Provide the (X, Y) coordinate of the cell's center where the given text is located.  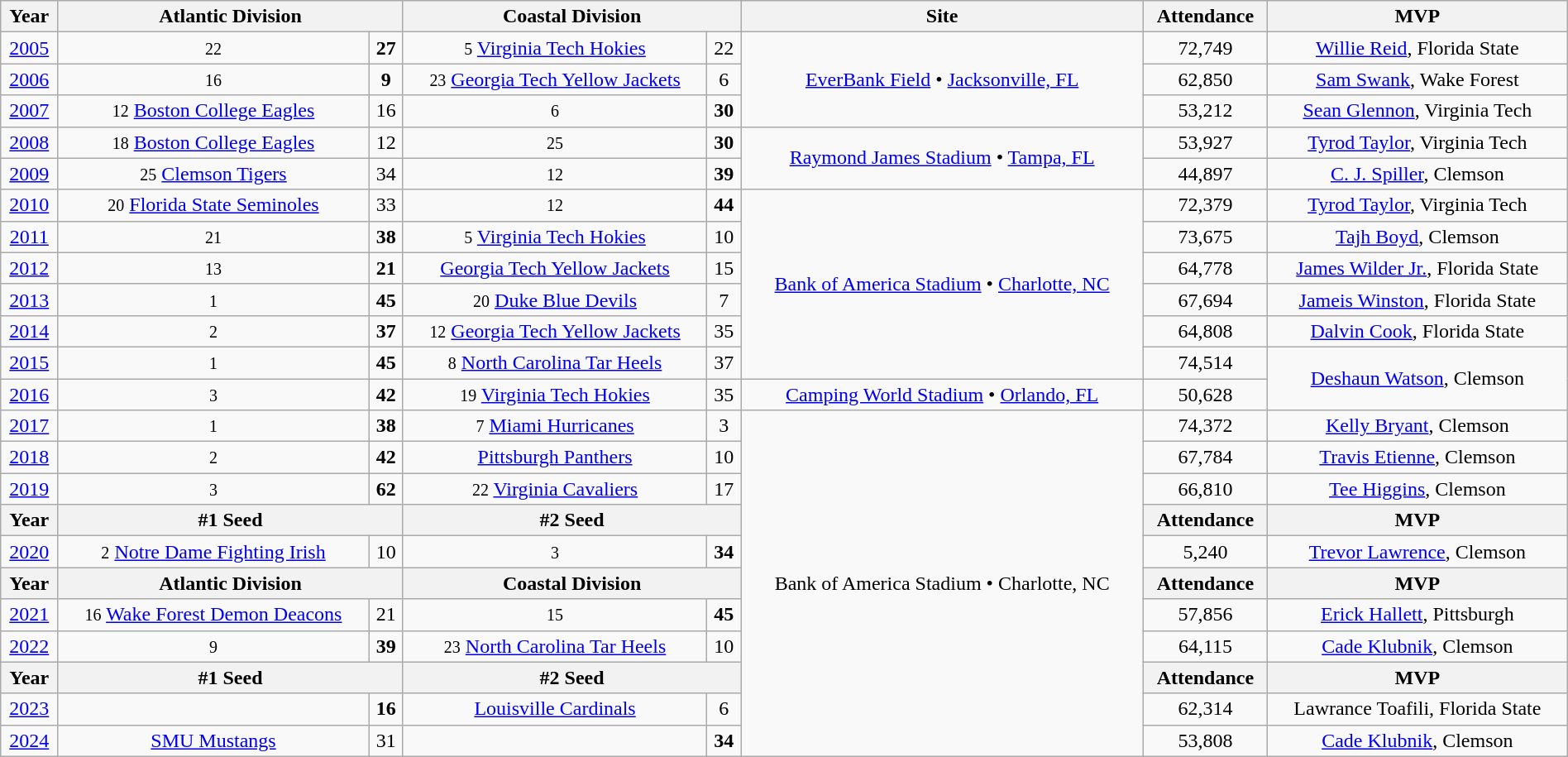
62 (385, 489)
72,379 (1205, 205)
Erick Hallett, Pittsburgh (1417, 615)
Georgia Tech Yellow Jackets (555, 268)
44 (724, 205)
7 (724, 299)
67,694 (1205, 299)
27 (385, 48)
18 Boston College Eagles (213, 142)
Lawrance Toafili, Florida State (1417, 709)
Jameis Winston, Florida State (1417, 299)
22 Virginia Cavaliers (555, 489)
Sean Glennon, Virginia Tech (1417, 111)
23 North Carolina Tar Heels (555, 646)
2006 (30, 79)
16 Wake Forest Demon Deacons (213, 615)
25 (555, 142)
EverBank Field • Jacksonville, FL (943, 79)
2007 (30, 111)
25 Clemson Tigers (213, 174)
2014 (30, 331)
72,749 (1205, 48)
62,314 (1205, 709)
Kelly Bryant, Clemson (1417, 426)
Deshaun Watson, Clemson (1417, 378)
Tajh Boyd, Clemson (1417, 237)
74,372 (1205, 426)
64,778 (1205, 268)
2010 (30, 205)
2023 (30, 709)
50,628 (1205, 395)
James Wilder Jr., Florida State (1417, 268)
66,810 (1205, 489)
Louisville Cardinals (555, 709)
2009 (30, 174)
64,115 (1205, 646)
2008 (30, 142)
53,212 (1205, 111)
57,856 (1205, 615)
53,808 (1205, 740)
12 Boston College Eagles (213, 111)
C. J. Spiller, Clemson (1417, 174)
17 (724, 489)
44,897 (1205, 174)
2012 (30, 268)
74,514 (1205, 362)
Camping World Stadium • Orlando, FL (943, 395)
33 (385, 205)
Raymond James Stadium • Tampa, FL (943, 158)
2005 (30, 48)
31 (385, 740)
2022 (30, 646)
2018 (30, 458)
Site (943, 17)
SMU Mustangs (213, 740)
2019 (30, 489)
Tee Higgins, Clemson (1417, 489)
53,927 (1205, 142)
Sam Swank, Wake Forest (1417, 79)
62,850 (1205, 79)
5,240 (1205, 552)
67,784 (1205, 458)
2 Notre Dame Fighting Irish (213, 552)
12 Georgia Tech Yellow Jackets (555, 331)
13 (213, 268)
2013 (30, 299)
20 Florida State Seminoles (213, 205)
2024 (30, 740)
20 Duke Blue Devils (555, 299)
2020 (30, 552)
Willie Reid, Florida State (1417, 48)
2011 (30, 237)
73,675 (1205, 237)
Trevor Lawrence, Clemson (1417, 552)
23 Georgia Tech Yellow Jackets (555, 79)
8 North Carolina Tar Heels (555, 362)
Pittsburgh Panthers (555, 458)
64,808 (1205, 331)
19 Virginia Tech Hokies (555, 395)
7 Miami Hurricanes (555, 426)
2016 (30, 395)
2017 (30, 426)
2021 (30, 615)
Travis Etienne, Clemson (1417, 458)
2015 (30, 362)
Dalvin Cook, Florida State (1417, 331)
